Determine the (X, Y) coordinate at the center of the cell enclosing the given text.  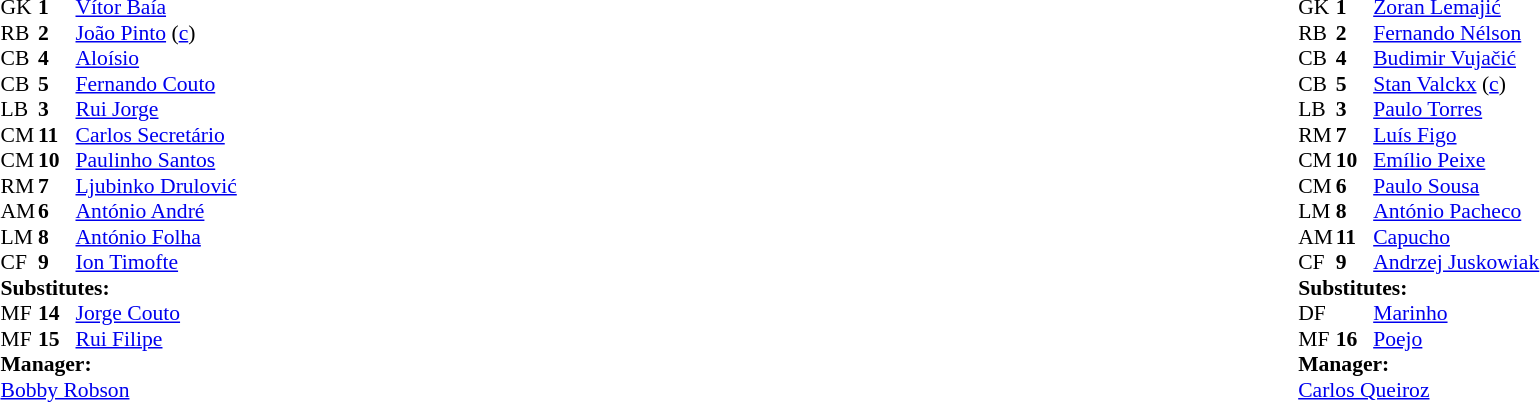
Poejo (1456, 339)
Ljubinko Drulović (156, 186)
Capucho (1456, 237)
Jorge Couto (156, 313)
14 (57, 313)
16 (1355, 339)
Ion Timofte (156, 263)
Emílio Peixe (1456, 161)
António Pacheco (1456, 211)
João Pinto (c) (156, 33)
Andrzej Juskowiak (1456, 263)
Marinho (1456, 313)
Luís Figo (1456, 135)
Fernando Couto (156, 84)
Paulo Torres (1456, 109)
Rui Jorge (156, 109)
Paulinho Santos (156, 161)
António Folha (156, 237)
Rui Filipe (156, 339)
António André (156, 211)
Fernando Nélson (1456, 33)
Stan Valckx (c) (1456, 84)
DF (1317, 313)
Carlos Secretário (156, 135)
Paulo Sousa (1456, 186)
Budimir Vujačić (1456, 59)
Aloísio (156, 59)
15 (57, 339)
